Provide the (x, y) coordinate of the cell's center where the given text is located.  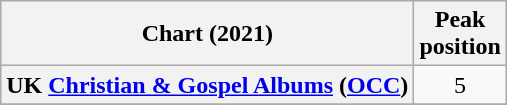
UK Christian & Gospel Albums (OCC) (208, 85)
5 (460, 85)
Peakposition (460, 34)
Chart (2021) (208, 34)
